Extract the (x, y) coordinate from the center of the cell holding the provided text.  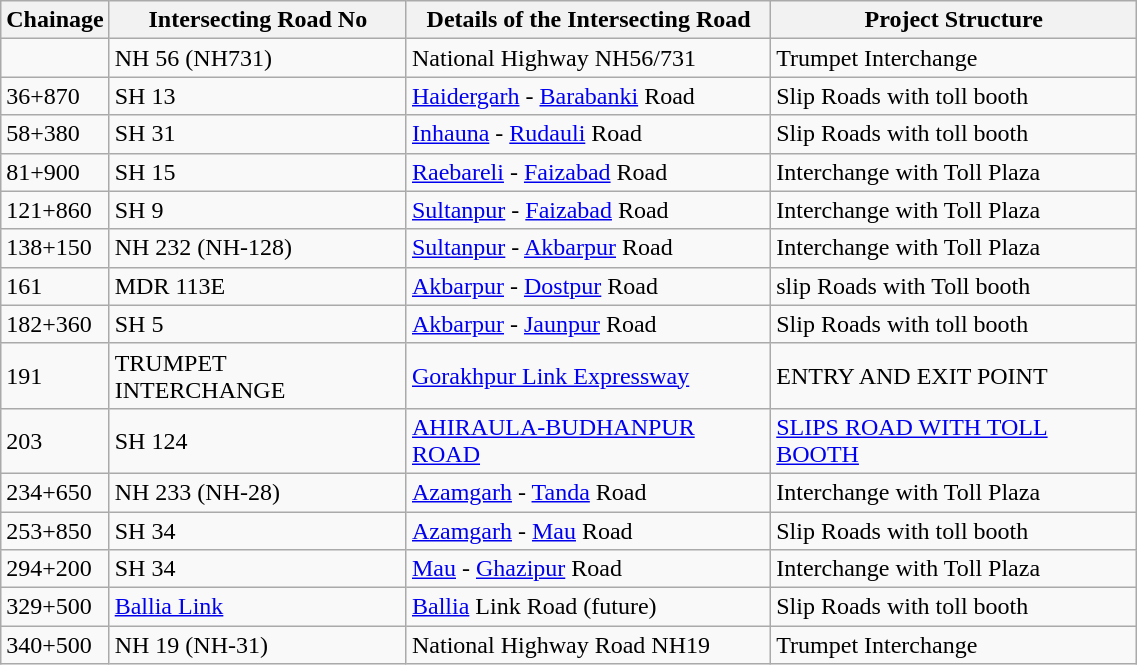
Akbarpur - Dostpur Road (588, 286)
Mau - Ghazipur Road (588, 569)
161 (55, 286)
182+360 (55, 324)
203 (55, 440)
NH 232 (NH-128) (258, 248)
SH 13 (258, 96)
AHIRAULA-BUDHANPUR ROAD (588, 440)
191 (55, 376)
National Highway Road NH19 (588, 645)
138+150 (55, 248)
ENTRY AND EXIT POINT (954, 376)
Azamgarh - Tanda Road (588, 492)
NH 233 (NH-28) (258, 492)
SH 9 (258, 210)
Akbarpur - Jaunpur Road (588, 324)
Sultanpur - Faizabad Road (588, 210)
SH 15 (258, 172)
36+870 (55, 96)
NH 19 (NH-31) (258, 645)
Details of the Intersecting Road (588, 20)
SLIPS ROAD WITH TOLL BOOTH (954, 440)
Intersecting Road No (258, 20)
Raebareli - Faizabad Road (588, 172)
slip Roads with Toll booth (954, 286)
SH 5 (258, 324)
Haidergarh - Barabanki Road (588, 96)
Sultanpur - Akbarpur Road (588, 248)
253+850 (55, 531)
Ballia Link Road (future) (588, 607)
234+650 (55, 492)
121+860 (55, 210)
SH 31 (258, 134)
National Highway NH56/731 (588, 58)
TRUMPET INTERCHANGE (258, 376)
SH 124 (258, 440)
Inhauna - Rudauli Road (588, 134)
Ballia Link (258, 607)
Azamgarh - Mau Road (588, 531)
58+380 (55, 134)
340+500 (55, 645)
329+500 (55, 607)
MDR 113E (258, 286)
Chainage (55, 20)
81+900 (55, 172)
NH 56 (NH731) (258, 58)
Gorakhpur Link Expressway (588, 376)
Project Structure (954, 20)
294+200 (55, 569)
